Scan for the cell matching the given text and deliver its (x, y) coordinate at center. 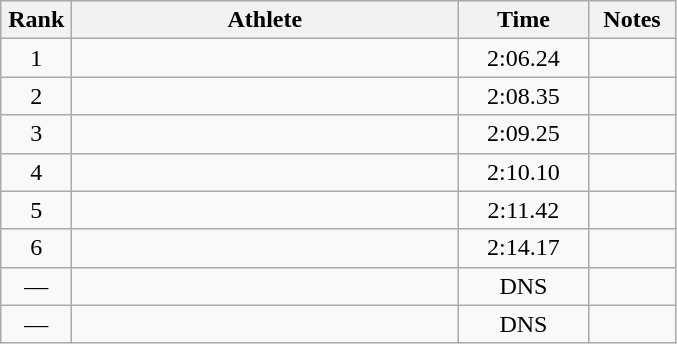
4 (36, 172)
1 (36, 58)
Rank (36, 20)
2:14.17 (524, 248)
2:08.35 (524, 96)
2:06.24 (524, 58)
3 (36, 134)
5 (36, 210)
Notes (632, 20)
2:10.10 (524, 172)
2 (36, 96)
Time (524, 20)
2:11.42 (524, 210)
Athlete (265, 20)
2:09.25 (524, 134)
6 (36, 248)
